Return the [X, Y] coordinate for the center point of the cell that contains the specified text.  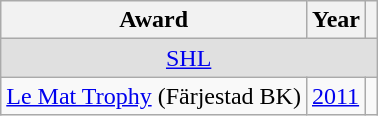
Award [154, 20]
SHL [189, 58]
Le Mat Trophy (Färjestad BK) [154, 96]
2011 [336, 96]
Year [336, 20]
